Identify which cell holds the provided text, then report its [X, Y] central coordinate. 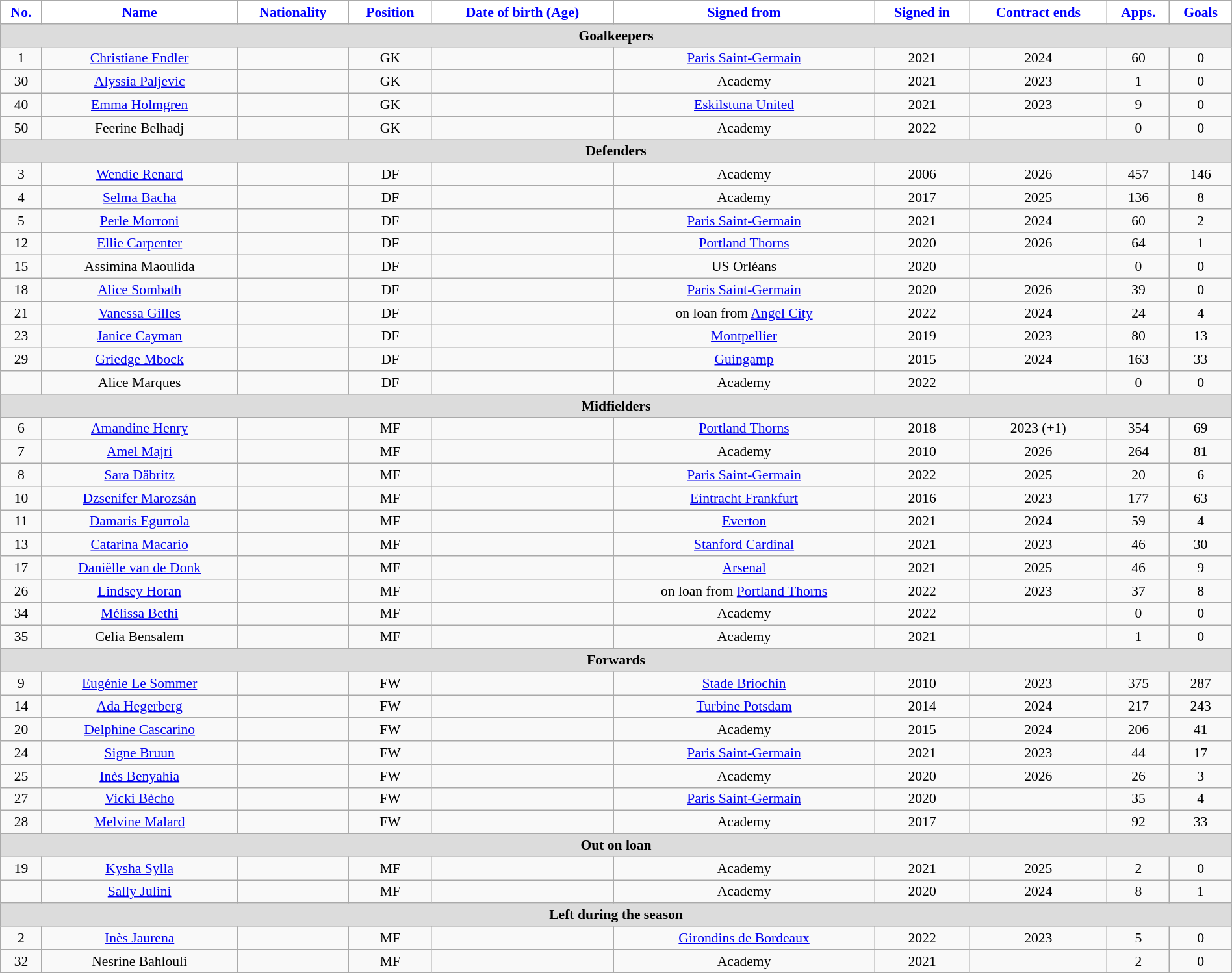
19 [21, 868]
Griedge Mbock [139, 360]
Stanford Cardinal [745, 545]
Vanessa Gilles [139, 313]
Goals [1201, 12]
Emma Holmgren [139, 105]
Alyssia Paljevic [139, 82]
14 [21, 707]
Forwards [616, 661]
Assimina Maoulida [139, 267]
Eskilstuna United [745, 105]
206 [1138, 730]
39 [1138, 290]
37 [1138, 591]
59 [1138, 522]
40 [21, 105]
136 [1138, 197]
Lindsey Horan [139, 591]
Girondins de Bordeaux [745, 938]
2006 [923, 175]
Alice Marques [139, 383]
Contract ends [1038, 12]
Arsenal [745, 568]
28 [21, 822]
Left during the season [616, 915]
44 [1138, 753]
Selma Bacha [139, 197]
Stade Briochin [745, 683]
Wendie Renard [139, 175]
Melvine Malard [139, 822]
Perle Morroni [139, 221]
Turbine Potsdam [745, 707]
Amel Majri [139, 452]
Ada Hegerberg [139, 707]
Apps. [1138, 12]
Celia Bensalem [139, 637]
12 [21, 244]
Inès Benyahia [139, 776]
287 [1201, 683]
92 [1138, 822]
Position [391, 12]
2016 [923, 498]
Montpellier [745, 336]
Alice Sombath [139, 290]
Everton [745, 522]
32 [21, 961]
Date of birth (Age) [522, 12]
Catarina Macario [139, 545]
Signed from [745, 12]
457 [1138, 175]
Out on loan [616, 846]
Delphine Cascarino [139, 730]
Vicki Bècho [139, 799]
7 [21, 452]
Signed in [923, 12]
34 [21, 614]
Signe Bruun [139, 753]
18 [21, 290]
Eintracht Frankfurt [745, 498]
Sara Däbritz [139, 475]
10 [21, 498]
Defenders [616, 151]
11 [21, 522]
81 [1201, 452]
50 [21, 128]
Daniëlle van de Donk [139, 568]
64 [1138, 244]
15 [21, 267]
Ellie Carpenter [139, 244]
23 [21, 336]
63 [1201, 498]
Midfielders [616, 406]
29 [21, 360]
Inès Jaurena [139, 938]
264 [1138, 452]
163 [1138, 360]
217 [1138, 707]
Name [139, 12]
Amandine Henry [139, 429]
25 [21, 776]
2023 (+1) [1038, 429]
Kysha Sylla [139, 868]
US Orléans [745, 267]
41 [1201, 730]
375 [1138, 683]
No. [21, 12]
Sally Julini [139, 892]
Guingamp [745, 360]
354 [1138, 429]
Janice Cayman [139, 336]
2014 [923, 707]
80 [1138, 336]
2018 [923, 429]
Damaris Egurrola [139, 522]
Christiane Endler [139, 58]
Eugénie Le Sommer [139, 683]
Dzsenifer Marozsán [139, 498]
Feerine Belhadj [139, 128]
Mélissa Bethi [139, 614]
177 [1138, 498]
Nationality [292, 12]
27 [21, 799]
Goalkeepers [616, 36]
on loan from Angel City [745, 313]
on loan from Portland Thorns [745, 591]
Nesrine Bahlouli [139, 961]
69 [1201, 429]
21 [21, 313]
243 [1201, 707]
146 [1201, 175]
2019 [923, 336]
